Extract the (x, y) coordinate from the center of the cell holding the provided text.  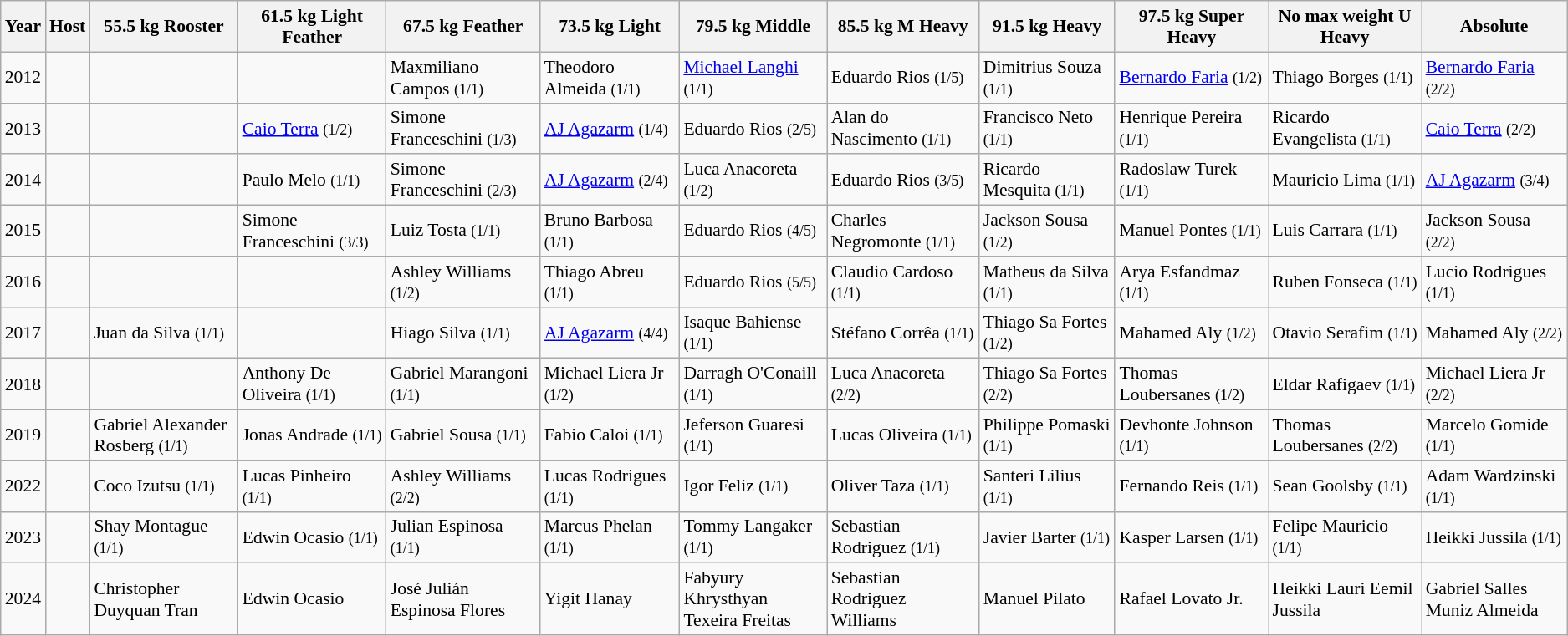
Fabyury Khrysthyan Texeira Freitas (753, 600)
Coco Izutsu (1/1) (164, 486)
Bruno Barbosa (1/1) (610, 231)
Fabio Caloi (1/1) (610, 435)
AJ Agazarm (2/4) (610, 181)
Michael Langhi (1/1) (753, 77)
Charles Negromonte (1/1) (903, 231)
Eduardo Rios (4/5) (753, 231)
Simone Franceschini (1/3) (463, 129)
AJ Agazarm (4/4) (610, 333)
2024 (23, 600)
Hiago Silva (1/1) (463, 333)
Anthony De Oliveira (1/1) (313, 384)
Tommy Langaker (1/1) (753, 537)
Sebastian Rodriguez (1/1) (903, 537)
Radoslaw Turek (1/1) (1191, 181)
Lucio Rodrigues (1/1) (1494, 282)
2018 (23, 384)
Julian Espinosa (1/1) (463, 537)
Sebastian Rodriguez Williams (903, 600)
55.5 kg Rooster (164, 27)
73.5 kg Light (610, 27)
2017 (23, 333)
Michael Liera Jr (1/2) (610, 384)
Francisco Neto (1/1) (1047, 129)
Devhonte Johnson (1/1) (1191, 435)
97.5 kg Super Heavy (1191, 27)
Dimitrius Souza (1/1) (1047, 77)
Luca Anacoreta (2/2) (903, 384)
Kasper Larsen (1/1) (1191, 537)
Henrique Pereira (1/1) (1191, 129)
Marcelo Gomide (1/1) (1494, 435)
Ruben Fonseca (1/1) (1345, 282)
Luis Carrara (1/1) (1345, 231)
Heikki Jussila (1/1) (1494, 537)
2015 (23, 231)
Host (67, 27)
Jonas Andrade (1/1) (313, 435)
Arya Esfandmaz (1/1) (1191, 282)
Ricardo Mesquita (1/1) (1047, 181)
Thomas Loubersanes (2/2) (1345, 435)
Gabriel Alexander Rosberg (1/1) (164, 435)
Eduardo Rios (3/5) (903, 181)
Christopher Duyquan Tran (164, 600)
Edwin Ocasio (1/1) (313, 537)
61.5 kg Light Feather (313, 27)
Sean Goolsby (1/1) (1345, 486)
Rafael Lovato Jr. (1191, 600)
Thomas Loubersanes (1/2) (1191, 384)
Shay Montague (1/1) (164, 537)
Stéfano Corrêa (1/1) (903, 333)
2014 (23, 181)
2013 (23, 129)
Year (23, 27)
Thiago Abreu (1/1) (610, 282)
Igor Feliz (1/1) (753, 486)
Jackson Sousa (1/2) (1047, 231)
Otavio Serafim (1/1) (1345, 333)
Simone Franceschini (2/3) (463, 181)
Simone Franceschini (3/3) (313, 231)
Claudio Cardoso (1/1) (903, 282)
AJ Agazarm (1/4) (610, 129)
Juan da Silva (1/1) (164, 333)
Mahamed Aly (1/2) (1191, 333)
Paulo Melo (1/1) (313, 181)
2022 (23, 486)
Luca Anacoreta (1/2) (753, 181)
2019 (23, 435)
Lucas Oliveira (1/1) (903, 435)
Matheus da Silva (1/1) (1047, 282)
Maxmiliano Campos (1/1) (463, 77)
Philippe Pomaski (1/1) (1047, 435)
Yigit Hanay (610, 600)
Alan do Nascimento (1/1) (903, 129)
Mauricio Lima (1/1) (1345, 181)
Manuel Pilato (1047, 600)
Bernardo Faria (2/2) (1494, 77)
Caio Terra (2/2) (1494, 129)
Lucas Pinheiro (1/1) (313, 486)
Felipe Mauricio (1/1) (1345, 537)
Jeferson Guaresi (1/1) (753, 435)
No max weight U Heavy (1345, 27)
Eduardo Rios (5/5) (753, 282)
Darragh O'Conaill (1/1) (753, 384)
Jackson Sousa (2/2) (1494, 231)
Theodoro Almeida (1/1) (610, 77)
2012 (23, 77)
Eldar Rafigaev (1/1) (1345, 384)
Isaque Bahiense (1/1) (753, 333)
Caio Terra (1/2) (313, 129)
Fernando Reis (1/1) (1191, 486)
Heikki Lauri Eemil Jussila (1345, 600)
85.5 kg M Heavy (903, 27)
Ashley Williams (1/2) (463, 282)
Bernardo Faria (1/2) (1191, 77)
Absolute (1494, 27)
Edwin Ocasio (313, 600)
Gabriel Sousa (1/1) (463, 435)
Gabriel Marangoni (1/1) (463, 384)
Adam Wardzinski (1/1) (1494, 486)
Marcus Phelan (1/1) (610, 537)
2023 (23, 537)
Thiago Sa Fortes (2/2) (1047, 384)
Eduardo Rios (1/5) (903, 77)
Manuel Pontes (1/1) (1191, 231)
67.5 kg Feather (463, 27)
Gabriel Salles Muniz Almeida (1494, 600)
José Julián Espinosa Flores (463, 600)
91.5 kg Heavy (1047, 27)
79.5 kg Middle (753, 27)
Eduardo Rios (2/5) (753, 129)
Ashley Williams (2/2) (463, 486)
Javier Barter (1/1) (1047, 537)
Michael Liera Jr (2/2) (1494, 384)
Luiz Tosta (1/1) (463, 231)
AJ Agazarm (3/4) (1494, 181)
2016 (23, 282)
Lucas Rodrigues (1/1) (610, 486)
Mahamed Aly (2/2) (1494, 333)
Thiago Borges (1/1) (1345, 77)
Thiago Sa Fortes (1/2) (1047, 333)
Oliver Taza (1/1) (903, 486)
Santeri Lilius (1/1) (1047, 486)
Ricardo Evangelista (1/1) (1345, 129)
